Detect which cell encompasses the target text, then output its (X, Y) center coordinate. 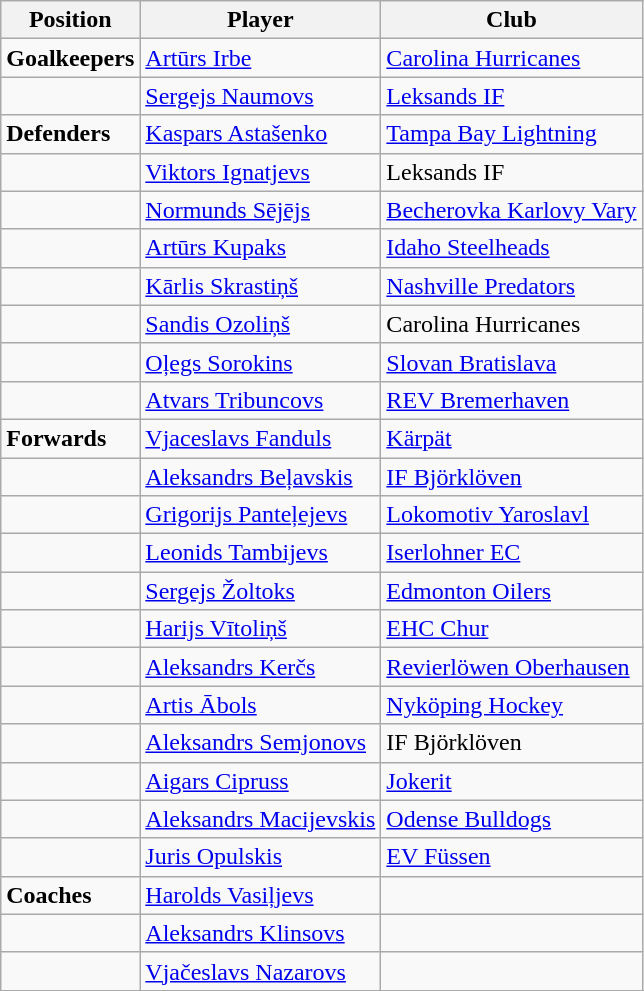
Goalkeepers (70, 58)
Defenders (70, 134)
Club (512, 20)
Kärpät (512, 438)
Artūrs Kupaks (260, 248)
Becherovka Karlovy Vary (512, 210)
Idaho Steelheads (512, 248)
Jokerit (512, 781)
Aleksandrs Macijevskis (260, 819)
Slovan Bratislava (512, 362)
Forwards (70, 438)
Lokomotiv Yaroslavl (512, 515)
Nyköping Hockey (512, 705)
Aleksandrs Beļavskis (260, 477)
REV Bremerhaven (512, 400)
Oļegs Sorokins (260, 362)
Odense Bulldogs (512, 819)
Aleksandrs Klinsovs (260, 933)
Position (70, 20)
Artūrs Irbe (260, 58)
Edmonton Oilers (512, 591)
Aleksandrs Kerčs (260, 667)
Leonids Tambijevs (260, 553)
Artis Ābols (260, 705)
EV Füssen (512, 857)
EHC Chur (512, 629)
Harijs Vītoliņš (260, 629)
Tampa Bay Lightning (512, 134)
Iserlohner EC (512, 553)
Harolds Vasiļjevs (260, 895)
Sandis Ozoliņš (260, 324)
Nashville Predators (512, 286)
Sergejs Žoltoks (260, 591)
Normunds Sējējs (260, 210)
Player (260, 20)
Vjačeslavs Nazarovs (260, 971)
Aigars Cipruss (260, 781)
Grigorijs Panteļejevs (260, 515)
Kārlis Skrastiņš (260, 286)
Sergejs Naumovs (260, 96)
Aleksandrs Semjonovs (260, 743)
Kaspars Astašenko (260, 134)
Revierlöwen Oberhausen (512, 667)
Viktors Ignatjevs (260, 172)
Coaches (70, 895)
Juris Opulskis (260, 857)
Atvars Tribuncovs (260, 400)
Vjaceslavs Fanduls (260, 438)
